Provide the (x, y) coordinate of the cell's center where the given text is located.  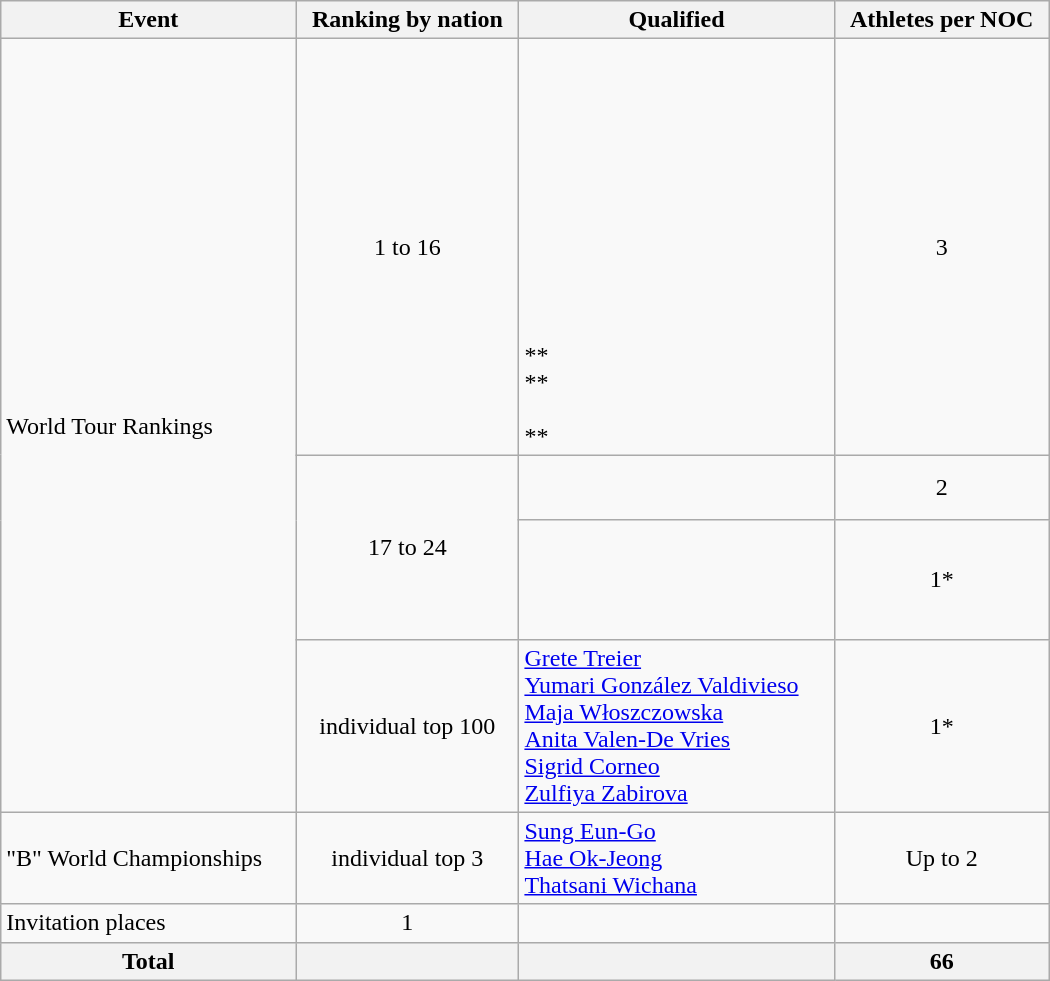
World Tour Rankings (148, 426)
Event (148, 20)
Athletes per NOC (942, 20)
2 (942, 488)
1 (408, 923)
Up to 2 (942, 858)
Invitation places (148, 923)
Ranking by nation (408, 20)
Total (148, 961)
Qualified (676, 20)
1 to 16 (408, 247)
Grete Treier Yumari González Valdivieso Maja Włoszczowska Anita Valen-De Vries Sigrid Corneo Zulfiya Zabirova (676, 726)
17 to 24 (408, 547)
individual top 3 (408, 858)
Sung Eun-Go Hae Ok-Jeong Thatsani Wichana (676, 858)
individual top 100 (408, 726)
3 (942, 247)
****** (676, 247)
"B" World Championships (148, 858)
66 (942, 961)
